Pinpoint the cell where the given text exists, returning its (X, Y) midpoint coordinate. 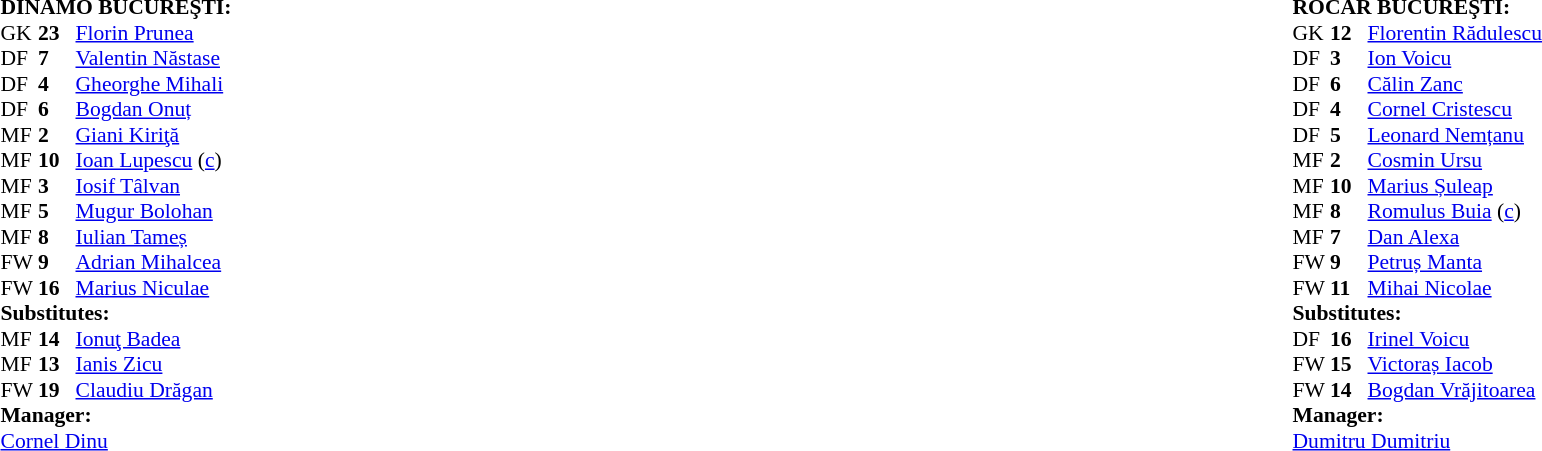
Victoraș Iacob (1455, 365)
13 (57, 365)
Florin Prunea (154, 33)
Leonard Nemțanu (1455, 135)
Gheorghe Mihali (154, 84)
Iosif Tâlvan (154, 186)
Valentin Năstase (154, 59)
11 (1349, 288)
23 (57, 33)
Mugur Bolohan (154, 211)
Irinel Voicu (1455, 339)
Marius Niculae (154, 288)
Florentin Rădulescu (1455, 33)
Ioan Lupescu (c) (154, 161)
Adrian Mihalcea (154, 263)
Ion Voicu (1455, 59)
Petruș Manta (1455, 263)
Claudiu Drăgan (154, 390)
Ionuţ Badea (154, 339)
Iulian Tameș (154, 237)
Bogdan Onuț (154, 109)
12 (1349, 33)
Ianis Zicu (154, 365)
Călin Zanc (1455, 84)
Marius Șuleap (1455, 186)
19 (57, 390)
Giani Kiriţă (154, 135)
Mihai Nicolae (1455, 288)
Bogdan Vrăjitoarea (1455, 390)
Cosmin Ursu (1455, 161)
15 (1349, 365)
Dan Alexa (1455, 237)
Romulus Buia (c) (1455, 211)
Cornel Cristescu (1455, 109)
